Pinpoint the cell where the given text exists, returning its [x, y] midpoint coordinate. 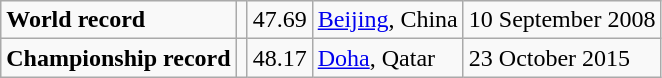
48.17 [280, 58]
47.69 [280, 20]
Doha, Qatar [388, 58]
23 October 2015 [562, 58]
Beijing, China [388, 20]
10 September 2008 [562, 20]
World record [118, 20]
Championship record [118, 58]
